Return (X, Y) of the center of cell containing provided text 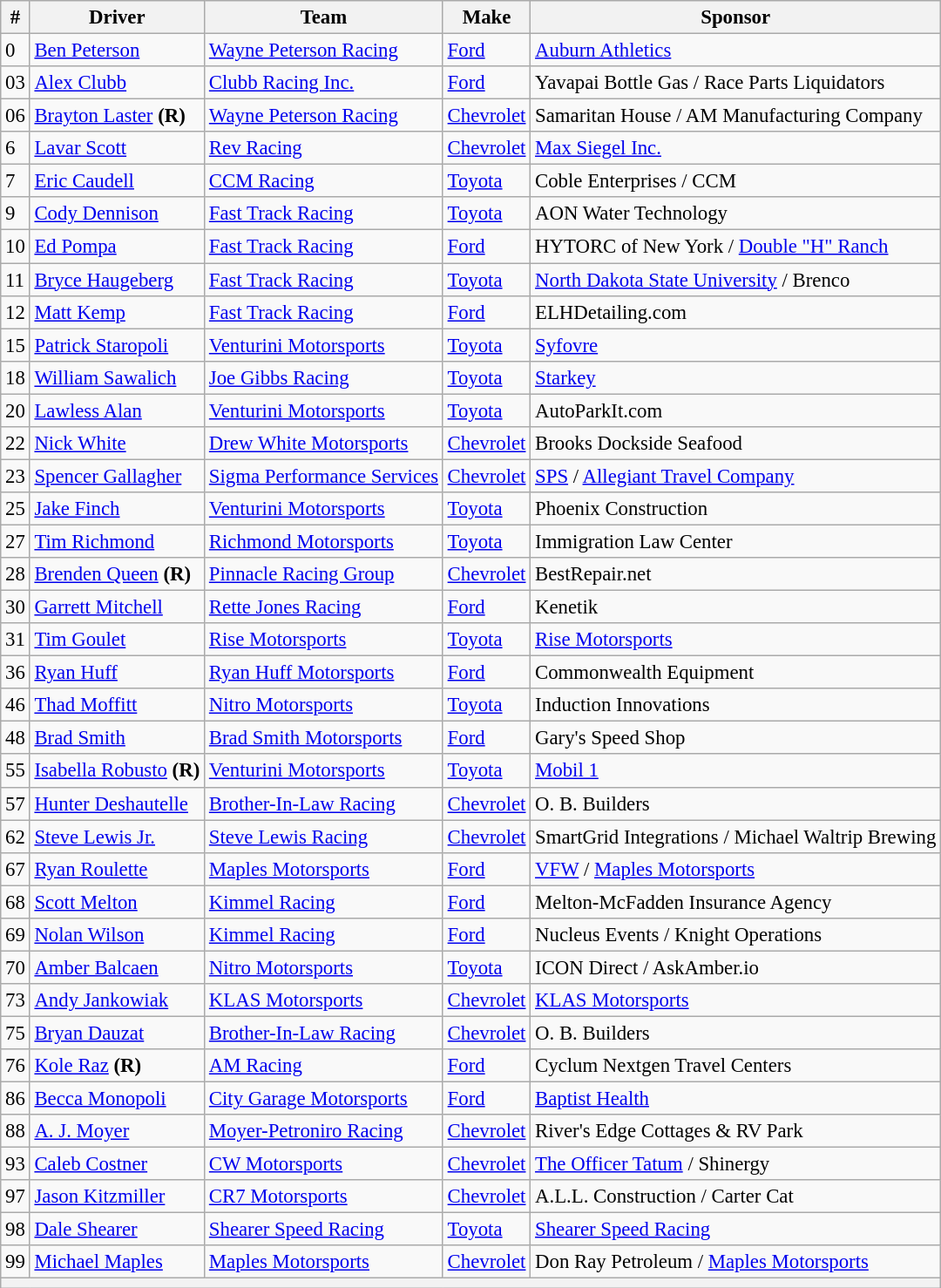
23 (16, 476)
0 (16, 51)
88 (16, 1131)
Steve Lewis Jr. (117, 837)
30 (16, 607)
BestRepair.net (735, 574)
Scott Melton (117, 902)
Mobil 1 (735, 771)
75 (16, 1033)
SPS / Allegiant Travel Company (735, 476)
SmartGrid Integrations / Michael Waltrip Brewing (735, 837)
Kole Raz (R) (117, 1066)
Steve Lewis Racing (324, 837)
Team (324, 17)
Nolan Wilson (117, 935)
Amber Balcaen (117, 967)
Drew White Motorsports (324, 444)
Richmond Motorsports (324, 541)
River's Edge Cottages & RV Park (735, 1131)
A.L.L. Construction / Carter Cat (735, 1196)
Brayton Laster (R) (117, 116)
Alex Clubb (117, 83)
03 (16, 83)
68 (16, 902)
Hunter Deshautelle (117, 803)
55 (16, 771)
Brooks Dockside Seafood (735, 444)
Brenden Queen (R) (117, 574)
Immigration Law Center (735, 541)
Thad Moffitt (117, 705)
CCM Racing (324, 181)
86 (16, 1099)
Gary's Speed Shop (735, 738)
Moyer-Petroniro Racing (324, 1131)
Lawless Alan (117, 410)
William Sawalich (117, 377)
Nick White (117, 444)
Starkey (735, 377)
36 (16, 673)
Tim Goulet (117, 640)
Make (486, 17)
Ed Pompa (117, 247)
Melton-McFadden Insurance Agency (735, 902)
Cyclum Nextgen Travel Centers (735, 1066)
76 (16, 1066)
Lavar Scott (117, 148)
15 (16, 345)
Nucleus Events / Knight Operations (735, 935)
Brad Smith Motorsports (324, 738)
Commonwealth Equipment (735, 673)
Eric Caudell (117, 181)
CR7 Motorsports (324, 1196)
Bryan Dauzat (117, 1033)
VFW / Maples Motorsports (735, 869)
7 (16, 181)
25 (16, 509)
Ryan Roulette (117, 869)
Coble Enterprises / CCM (735, 181)
Cody Dennison (117, 214)
Jake Finch (117, 509)
Andy Jankowiak (117, 1000)
Pinnacle Racing Group (324, 574)
57 (16, 803)
Clubb Racing Inc. (324, 83)
AON Water Technology (735, 214)
Ryan Huff (117, 673)
Caleb Costner (117, 1164)
28 (16, 574)
HYTORC of New York / Double "H" Ranch (735, 247)
Don Ray Petroleum / Maples Motorsports (735, 1263)
Joe Gibbs Racing (324, 377)
ICON Direct / AskAmber.io (735, 967)
Ben Peterson (117, 51)
Auburn Athletics (735, 51)
62 (16, 837)
AutoParkIt.com (735, 410)
98 (16, 1230)
Becca Monopoli (117, 1099)
99 (16, 1263)
Rette Jones Racing (324, 607)
Samaritan House / AM Manufacturing Company (735, 116)
Spencer Gallagher (117, 476)
6 (16, 148)
Sponsor (735, 17)
Sigma Performance Services (324, 476)
Garrett Mitchell (117, 607)
18 (16, 377)
Brad Smith (117, 738)
48 (16, 738)
69 (16, 935)
Ryan Huff Motorsports (324, 673)
Max Siegel Inc. (735, 148)
Kenetik (735, 607)
70 (16, 967)
A. J. Moyer (117, 1131)
11 (16, 280)
North Dakota State University / Brenco (735, 280)
Patrick Staropoli (117, 345)
06 (16, 116)
20 (16, 410)
Rev Racing (324, 148)
97 (16, 1196)
Isabella Robusto (R) (117, 771)
CW Motorsports (324, 1164)
46 (16, 705)
City Garage Motorsports (324, 1099)
12 (16, 312)
Driver (117, 17)
Baptist Health (735, 1099)
27 (16, 541)
ELHDetailing.com (735, 312)
10 (16, 247)
73 (16, 1000)
AM Racing (324, 1066)
67 (16, 869)
Yavapai Bottle Gas / Race Parts Liquidators (735, 83)
Jason Kitzmiller (117, 1196)
9 (16, 214)
# (16, 17)
Matt Kemp (117, 312)
22 (16, 444)
Dale Shearer (117, 1230)
31 (16, 640)
Phoenix Construction (735, 509)
Syfovre (735, 345)
Bryce Haugeberg (117, 280)
Induction Innovations (735, 705)
The Officer Tatum / Shinergy (735, 1164)
Tim Richmond (117, 541)
Michael Maples (117, 1263)
93 (16, 1164)
